Determine the [x, y] coordinate at the center of the cell enclosing the given text.  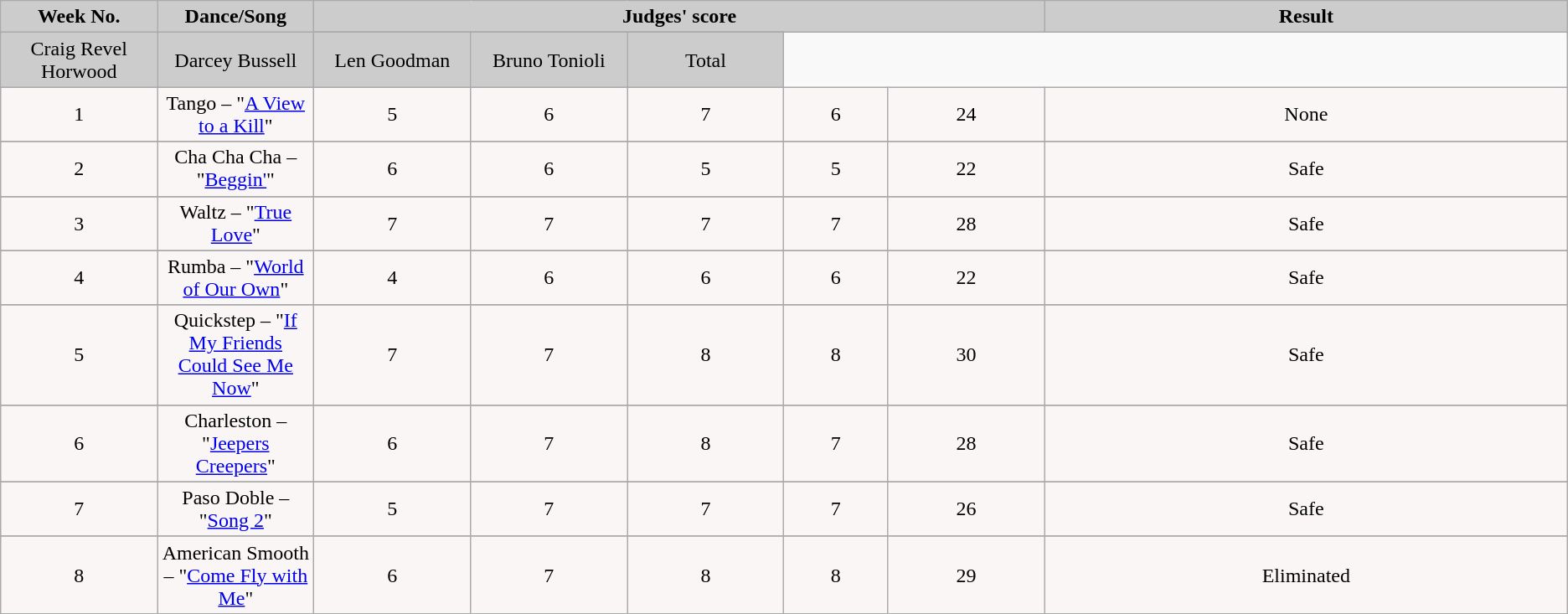
Waltz – "True Love" [236, 223]
Tango – "A View to a Kill" [236, 114]
Dance/Song [236, 17]
Len Goodman [392, 60]
1 [79, 114]
American Smooth – "Come Fly with Me" [236, 575]
29 [967, 575]
Judges' score [680, 17]
Craig Revel Horwood [79, 60]
Rumba – "World of Our Own" [236, 278]
Quickstep – "If My Friends Could See Me Now" [236, 355]
Eliminated [1306, 575]
Darcey Bussell [236, 60]
Week No. [79, 17]
24 [967, 114]
2 [79, 169]
Total [705, 60]
Cha Cha Cha – "Beggin'" [236, 169]
Result [1306, 17]
Paso Doble – "Song 2" [236, 509]
Charleston – "Jeepers Creepers" [236, 443]
30 [967, 355]
Bruno Tonioli [549, 60]
3 [79, 223]
26 [967, 509]
None [1306, 114]
